Pinpoint the cell where the given text exists, returning its [x, y] midpoint coordinate. 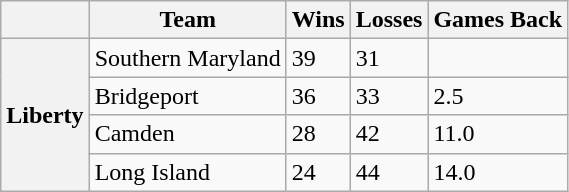
Bridgeport [188, 96]
Team [188, 20]
42 [389, 134]
39 [318, 58]
Games Back [498, 20]
Liberty [45, 115]
28 [318, 134]
2.5 [498, 96]
Southern Maryland [188, 58]
11.0 [498, 134]
24 [318, 172]
Losses [389, 20]
14.0 [498, 172]
31 [389, 58]
36 [318, 96]
44 [389, 172]
33 [389, 96]
Camden [188, 134]
Wins [318, 20]
Long Island [188, 172]
